Find where the given text appears and provide that cell's center as [x, y] coordinate. 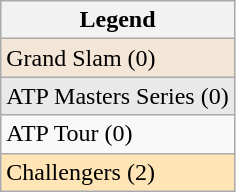
ATP Masters Series (0) [118, 96]
Grand Slam (0) [118, 58]
Legend [118, 20]
Challengers (2) [118, 172]
ATP Tour (0) [118, 134]
